Detect which cell encompasses the target text, then output its [X, Y] center coordinate. 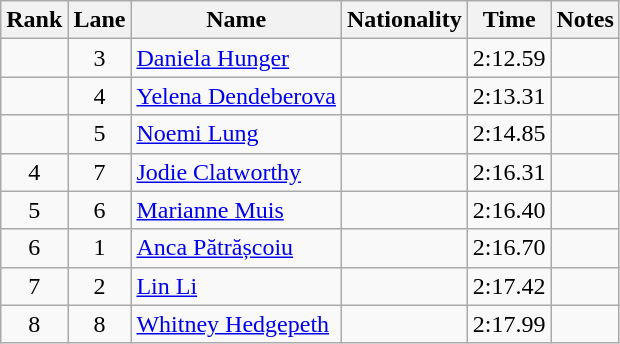
2:17.99 [509, 324]
2:17.42 [509, 286]
Lin Li [236, 286]
Noemi Lung [236, 134]
Notes [585, 20]
2 [100, 286]
2:16.40 [509, 210]
Jodie Clatworthy [236, 172]
Anca Pătrășcoiu [236, 248]
1 [100, 248]
Nationality [404, 20]
2:12.59 [509, 58]
Marianne Muis [236, 210]
Time [509, 20]
3 [100, 58]
2:14.85 [509, 134]
2:16.70 [509, 248]
Lane [100, 20]
Name [236, 20]
Whitney Hedgepeth [236, 324]
Yelena Dendeberova [236, 96]
2:16.31 [509, 172]
Daniela Hunger [236, 58]
Rank [34, 20]
2:13.31 [509, 96]
